From the cell containing the given text, extract its center point as (x, y) coordinate. 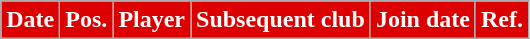
Player (152, 20)
Join date (422, 20)
Date (30, 20)
Pos. (86, 20)
Subsequent club (281, 20)
Ref. (502, 20)
